Identify which cell holds the provided text, then report its (x, y) central coordinate. 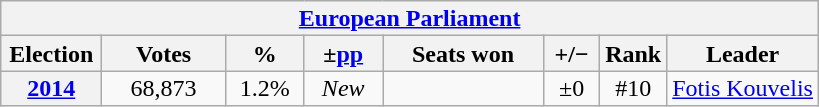
Seats won (462, 54)
Votes (164, 54)
Rank (634, 54)
±pp (344, 54)
Election (52, 54)
Leader (743, 54)
+/− (572, 54)
% (264, 54)
European Parliament (410, 18)
1.2% (264, 88)
68,873 (164, 88)
2014 (52, 88)
New (344, 88)
±0 (572, 88)
#10 (634, 88)
Fotis Kouvelis (743, 88)
